Find where the given text appears and provide that cell's center as (x, y) coordinate. 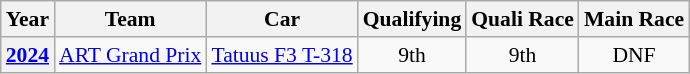
Tatuus F3 T-318 (282, 55)
Quali Race (522, 19)
2024 (28, 55)
Main Race (634, 19)
DNF (634, 55)
Year (28, 19)
Qualifying (412, 19)
ART Grand Prix (130, 55)
Car (282, 19)
Team (130, 19)
